Return the (x, y) coordinate for the center point of the cell that contains the specified text.  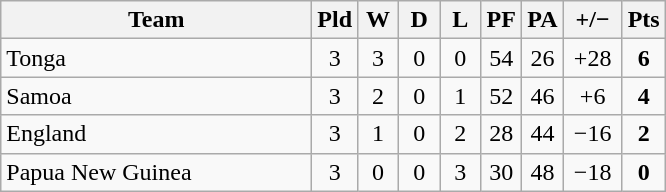
D (420, 20)
W (378, 20)
4 (644, 96)
England (156, 134)
28 (502, 134)
48 (542, 172)
6 (644, 58)
54 (502, 58)
44 (542, 134)
52 (502, 96)
PF (502, 20)
26 (542, 58)
46 (542, 96)
+6 (592, 96)
−16 (592, 134)
Samoa (156, 96)
+28 (592, 58)
30 (502, 172)
Team (156, 20)
Pts (644, 20)
Papua New Guinea (156, 172)
−18 (592, 172)
L (460, 20)
PA (542, 20)
+/− (592, 20)
Pld (335, 20)
Tonga (156, 58)
